Extract the (x, y) coordinate from the center of the cell holding the provided text.  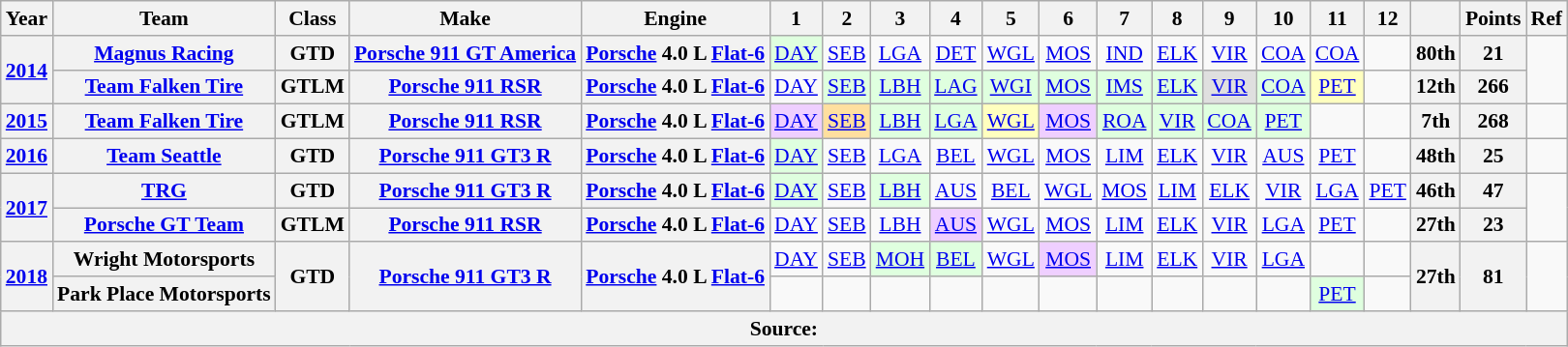
23 (1493, 225)
Ref (1547, 18)
6 (1069, 18)
LAG (955, 87)
2015 (27, 122)
7 (1125, 18)
Wright Motorsports (165, 260)
IMS (1125, 87)
2016 (27, 157)
2 (847, 18)
IND (1125, 53)
7th (1436, 122)
Magnus Racing (165, 53)
4 (955, 18)
Park Place Motorsports (165, 294)
80th (1436, 53)
Porsche 911 GT America (465, 53)
81 (1493, 276)
21 (1493, 53)
Team (165, 18)
12th (1436, 87)
1 (796, 18)
ROA (1125, 122)
2014 (27, 70)
Engine (676, 18)
2018 (27, 276)
47 (1493, 190)
Make (465, 18)
9 (1229, 18)
3 (900, 18)
MOH (900, 260)
46th (1436, 190)
5 (1010, 18)
Year (27, 18)
2017 (27, 207)
Porsche GT Team (165, 225)
10 (1283, 18)
WGI (1010, 87)
Team Seattle (165, 157)
DET (955, 53)
Points (1493, 18)
48th (1436, 157)
Source: (784, 329)
268 (1493, 122)
Class (313, 18)
8 (1177, 18)
11 (1338, 18)
12 (1388, 18)
TRG (165, 190)
25 (1493, 157)
266 (1493, 87)
